For the text-containing cell, return its midpoint in (X, Y) coordinate format. 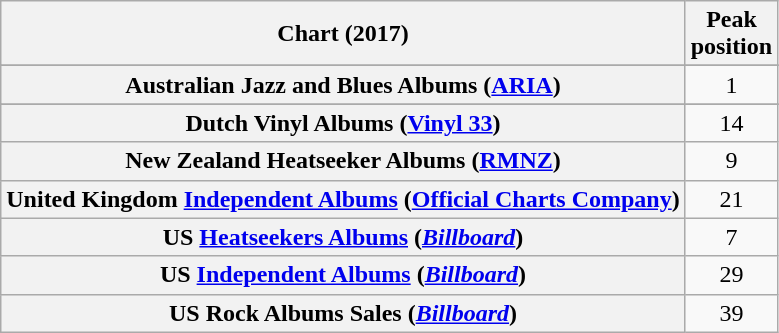
Dutch Vinyl Albums (Vinyl 33) (343, 123)
1 (731, 85)
Peak position (731, 34)
14 (731, 123)
21 (731, 199)
New Zealand Heatseeker Albums (RMNZ) (343, 161)
US Heatseekers Albums (Billboard) (343, 237)
9 (731, 161)
Chart (2017) (343, 34)
39 (731, 313)
US Rock Albums Sales (Billboard) (343, 313)
Australian Jazz and Blues Albums (ARIA) (343, 85)
US Independent Albums (Billboard) (343, 275)
7 (731, 237)
United Kingdom Independent Albums (Official Charts Company) (343, 199)
29 (731, 275)
